For the text-containing cell, return its midpoint in [x, y] coordinate format. 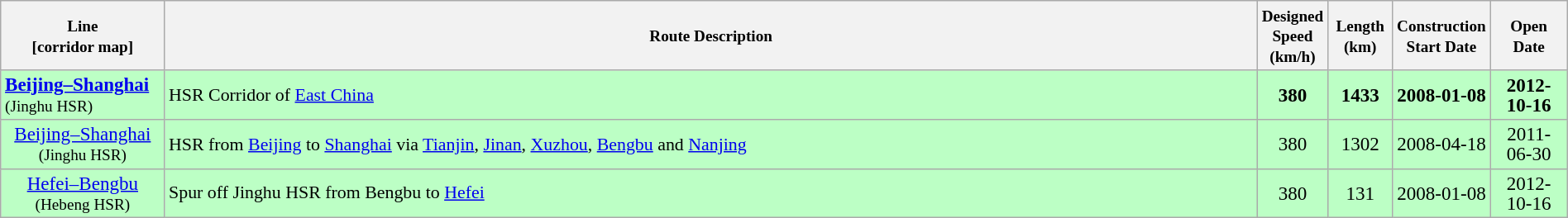
Line[corridor map] [83, 36]
HSR Corridor of East China [711, 96]
2011-06-30 [1528, 145]
Open Date [1528, 36]
1302 [1360, 145]
HSR from Beijing to Shanghai via Tianjin, Jinan, Xuzhou, Bengbu and Nanjing [711, 145]
DesignedSpeed(km/h) [1292, 36]
ConstructionStart Date [1441, 36]
1433 [1360, 96]
2008-04-18 [1441, 145]
2012-10-16 [1528, 96]
Route Description [711, 36]
Length(km) [1360, 36]
2008-01-08 [1441, 96]
